Identify which cell holds the provided text, then report its (X, Y) central coordinate. 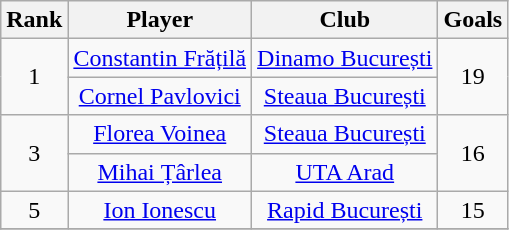
Cornel Pavlovici (160, 96)
15 (473, 210)
3 (34, 153)
Mihai Țârlea (160, 172)
Ion Ionescu (160, 210)
UTA Arad (345, 172)
Florea Voinea (160, 134)
Club (345, 20)
Dinamo București (345, 58)
5 (34, 210)
Goals (473, 20)
Rapid București (345, 210)
16 (473, 153)
Rank (34, 20)
1 (34, 77)
Player (160, 20)
19 (473, 77)
Constantin Frățilă (160, 58)
